Output the [X, Y] coordinate of the center of the cell containing the given text.  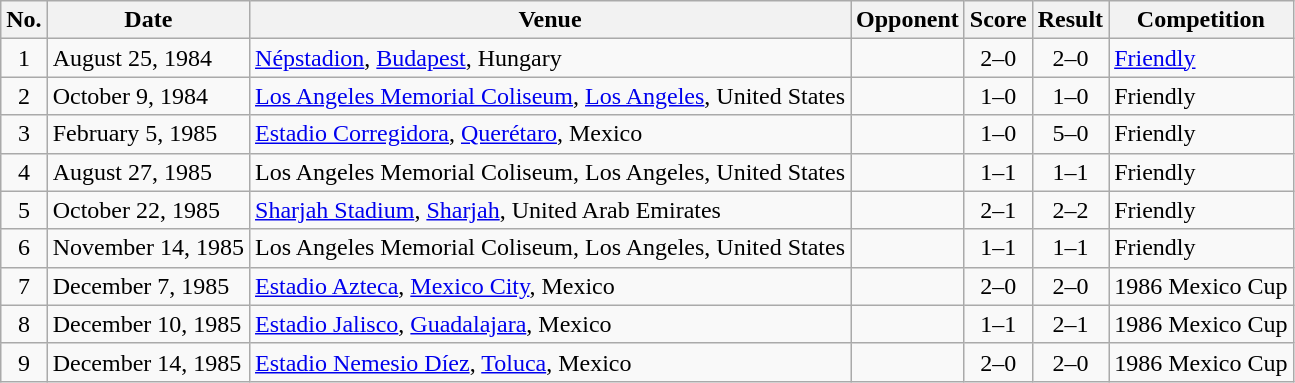
5–0 [1070, 134]
3 [24, 134]
November 14, 1985 [148, 248]
August 27, 1985 [148, 172]
5 [24, 210]
1 [24, 58]
Estadio Nemesio Díez, Toluca, Mexico [550, 362]
Result [1070, 20]
Estadio Azteca, Mexico City, Mexico [550, 286]
9 [24, 362]
Estadio Corregidora, Querétaro, Mexico [550, 134]
Competition [1201, 20]
December 7, 1985 [148, 286]
October 22, 1985 [148, 210]
Date [148, 20]
6 [24, 248]
August 25, 1984 [148, 58]
Estadio Jalisco, Guadalajara, Mexico [550, 324]
Népstadion, Budapest, Hungary [550, 58]
Sharjah Stadium, Sharjah, United Arab Emirates [550, 210]
October 9, 1984 [148, 96]
No. [24, 20]
Opponent [908, 20]
Venue [550, 20]
Score [998, 20]
December 14, 1985 [148, 362]
8 [24, 324]
7 [24, 286]
2 [24, 96]
4 [24, 172]
2–2 [1070, 210]
December 10, 1985 [148, 324]
February 5, 1985 [148, 134]
